Search for the cell housing the specified text and yield its (X, Y) center coordinate. 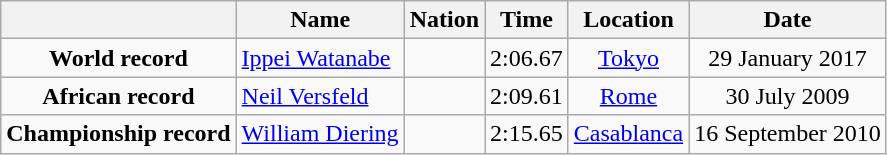
Name (320, 20)
Rome (628, 96)
Date (788, 20)
Ippei Watanabe (320, 58)
2:09.61 (527, 96)
2:06.67 (527, 58)
29 January 2017 (788, 58)
Nation (444, 20)
World record (118, 58)
2:15.65 (527, 134)
Location (628, 20)
African record (118, 96)
Neil Versfeld (320, 96)
Casablanca (628, 134)
William Diering (320, 134)
30 July 2009 (788, 96)
Championship record (118, 134)
Time (527, 20)
16 September 2010 (788, 134)
Tokyo (628, 58)
